Extract the [x, y] coordinate from the center of the cell holding the provided text.  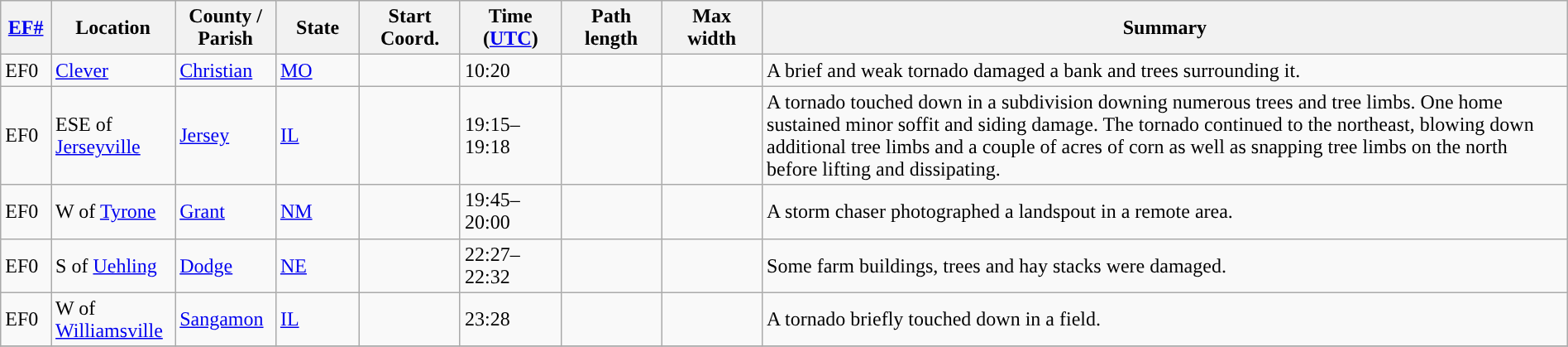
Location [113, 28]
County / Parish [226, 28]
EF# [26, 28]
State [318, 28]
Max width [712, 28]
Dodge [226, 265]
23:28 [510, 320]
S of Uehling [113, 265]
Some farm buildings, trees and hay stacks were damaged. [1165, 265]
Time (UTC) [510, 28]
Path length [611, 28]
19:45–20:00 [510, 212]
Grant [226, 212]
NE [318, 265]
Summary [1165, 28]
Sangamon [226, 320]
NM [318, 212]
W of Tyrone [113, 212]
ESE of Jerseyville [113, 136]
A brief and weak tornado damaged a bank and trees surrounding it. [1165, 70]
Jersey [226, 136]
Christian [226, 70]
22:27–22:32 [510, 265]
MO [318, 70]
19:15–19:18 [510, 136]
Clever [113, 70]
W of Williamsville [113, 320]
A tornado briefly touched down in a field. [1165, 320]
10:20 [510, 70]
Start Coord. [410, 28]
A storm chaser photographed a landspout in a remote area. [1165, 212]
